Detect which cell encompasses the target text, then output its (x, y) center coordinate. 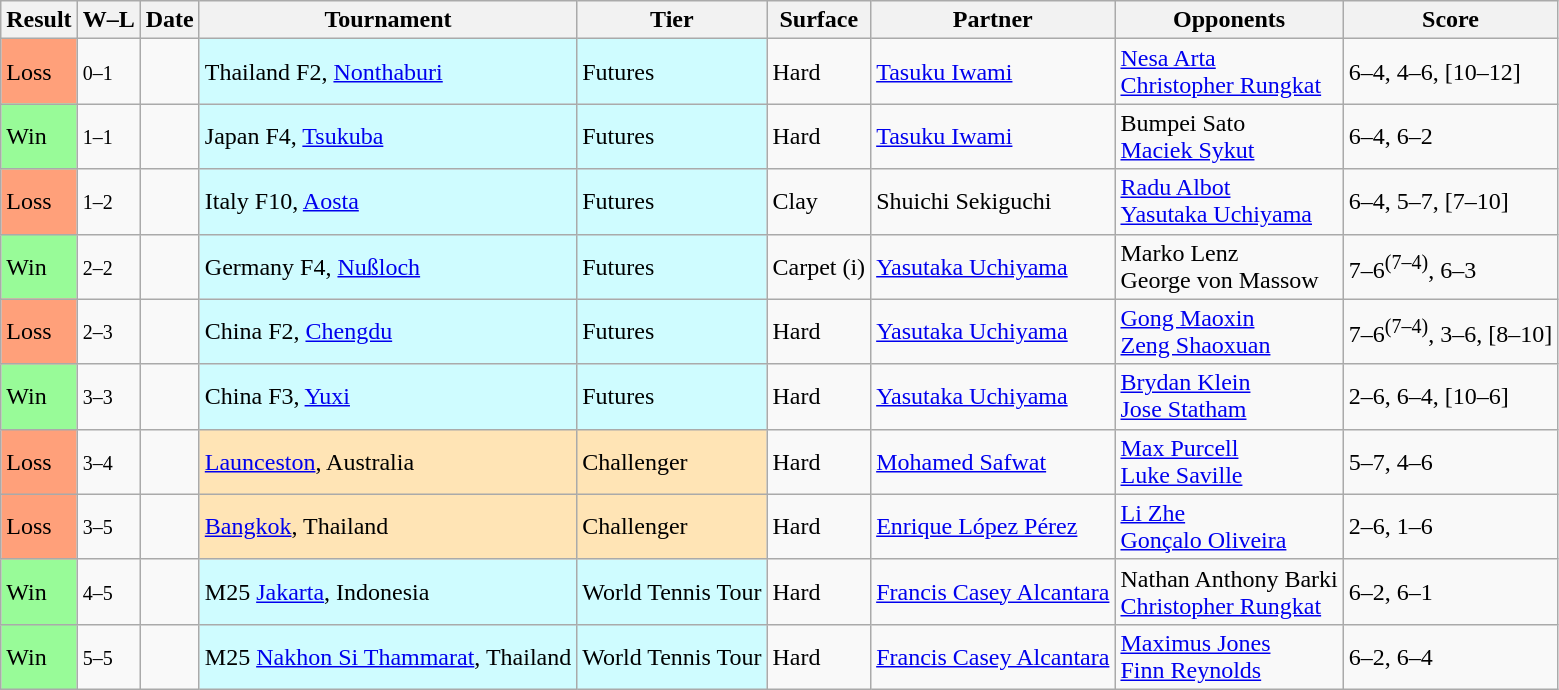
Radu Albot Yasutaka Uchiyama (1229, 202)
6–4, 4–6, [10–12] (1450, 72)
Nathan Anthony Barki Christopher Rungkat (1229, 592)
7–6(7–4), 6–3 (1450, 266)
Carpet (i) (819, 266)
Maximus Jones Finn Reynolds (1229, 656)
Partner (993, 20)
2–6, 1–6 (1450, 526)
Enrique López Pérez (993, 526)
China F2, Chengdu (388, 332)
Score (1450, 20)
China F3, Yuxi (388, 396)
5–5 (108, 656)
2–3 (108, 332)
Clay (819, 202)
Nesa Arta Christopher Rungkat (1229, 72)
0–1 (108, 72)
3–5 (108, 526)
Result (39, 20)
M25 Nakhon Si Thammarat, Thailand (388, 656)
Launceston, Australia (388, 462)
Bumpei Sato Maciek Sykut (1229, 136)
2–6, 6–4, [10–6] (1450, 396)
M25 Jakarta, Indonesia (388, 592)
W–L (108, 20)
Tournament (388, 20)
Tier (672, 20)
Bangkok, Thailand (388, 526)
Brydan Klein Jose Statham (1229, 396)
Date (170, 20)
6–2, 6–4 (1450, 656)
6–4, 6–2 (1450, 136)
3–3 (108, 396)
4–5 (108, 592)
1–2 (108, 202)
Germany F4, Nußloch (388, 266)
Max Purcell Luke Saville (1229, 462)
7–6(7–4), 3–6, [8–10] (1450, 332)
3–4 (108, 462)
1–1 (108, 136)
Marko Lenz George von Massow (1229, 266)
Shuichi Sekiguchi (993, 202)
6–4, 5–7, [7–10] (1450, 202)
Li Zhe Gonçalo Oliveira (1229, 526)
6–2, 6–1 (1450, 592)
Italy F10, Aosta (388, 202)
2–2 (108, 266)
Japan F4, Tsukuba (388, 136)
Mohamed Safwat (993, 462)
5–7, 4–6 (1450, 462)
Thailand F2, Nonthaburi (388, 72)
Surface (819, 20)
Opponents (1229, 20)
Gong Maoxin Zeng Shaoxuan (1229, 332)
